Locate the cell with the specified text and output its [X, Y] center coordinate. 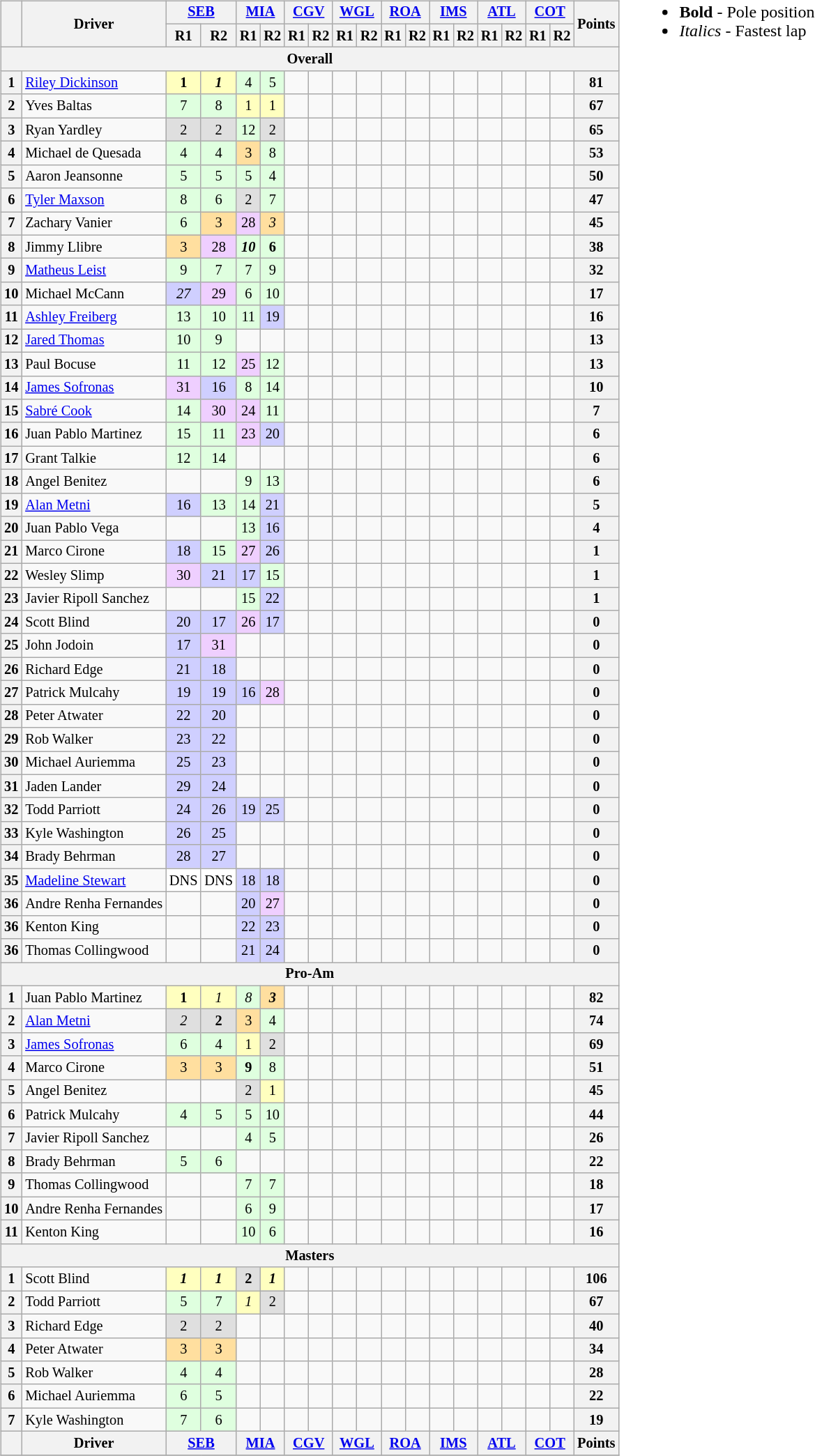
Matheus Leist [93, 270]
106 [596, 1279]
Michael de Quesada [93, 153]
40 [596, 1326]
Pro-Am [310, 974]
Sabré Cook [93, 411]
Riley Dickinson [93, 83]
Yves Baltas [93, 106]
Michael McCann [93, 294]
65 [596, 130]
Jaden Lander [93, 786]
50 [596, 176]
Ryan Yardley [93, 130]
John Jodoin [93, 645]
Juan Pablo Vega [93, 528]
51 [596, 1068]
Grant Talkie [93, 458]
69 [596, 1045]
Zachary Vanier [93, 224]
81 [596, 83]
Ashley Freiberg [93, 317]
Madeline Stewart [93, 880]
Aaron Jeansonne [93, 176]
82 [596, 997]
Overall [310, 59]
38 [596, 247]
74 [596, 1021]
Masters [310, 1255]
Wesley Slimp [93, 575]
44 [596, 1114]
Tyler Maxson [93, 200]
47 [596, 200]
53 [596, 153]
Jimmy Llibre [93, 247]
Jared Thomas [93, 341]
33 [11, 834]
Paul Bocuse [93, 364]
35 [11, 880]
